Detect which cell encompasses the target text, then output its [x, y] center coordinate. 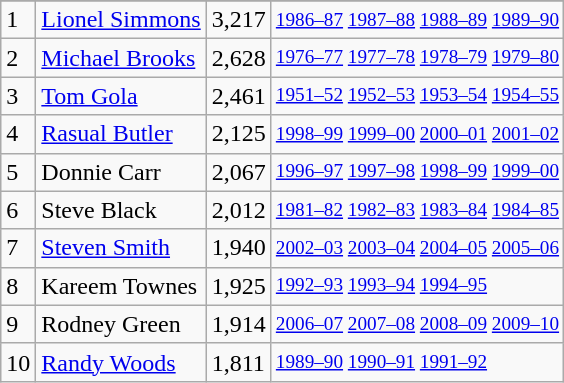
3,217 [238, 20]
2,067 [238, 172]
1981–82 1982–83 1983–84 1984–85 [417, 210]
1986–87 1987–88 1988–89 1989–90 [417, 20]
10 [18, 362]
Steve Black [121, 210]
2,628 [238, 58]
4 [18, 134]
1989–90 1990–91 1991–92 [417, 362]
1 [18, 20]
5 [18, 172]
Rodney Green [121, 324]
Steven Smith [121, 248]
1,925 [238, 286]
2,125 [238, 134]
1992–93 1993–94 1994–95 [417, 286]
Michael Brooks [121, 58]
1998–99 1999–00 2000–01 2001–02 [417, 134]
1,940 [238, 248]
Tom Gola [121, 96]
1996–97 1997–98 1998–99 1999–00 [417, 172]
2 [18, 58]
9 [18, 324]
Donnie Carr [121, 172]
Randy Woods [121, 362]
Rasual Butler [121, 134]
2002–03 2003–04 2004–05 2005–06 [417, 248]
Kareem Townes [121, 286]
1,811 [238, 362]
2,461 [238, 96]
1951–52 1952–53 1953–54 1954–55 [417, 96]
1,914 [238, 324]
1976–77 1977–78 1978–79 1979–80 [417, 58]
6 [18, 210]
2,012 [238, 210]
Lionel Simmons [121, 20]
2006–07 2007–08 2008–09 2009–10 [417, 324]
7 [18, 248]
3 [18, 96]
8 [18, 286]
